Return (x, y) of the center of cell containing provided text 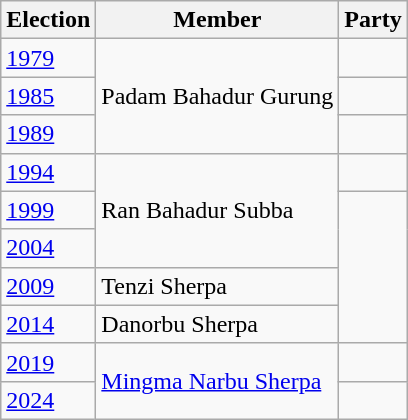
2009 (48, 286)
1994 (48, 172)
Danorbu Sherpa (218, 324)
1985 (48, 96)
Party (373, 20)
1989 (48, 134)
Mingma Narbu Sherpa (218, 381)
2004 (48, 248)
2019 (48, 362)
Padam Bahadur Gurung (218, 96)
Election (48, 20)
1999 (48, 210)
2014 (48, 324)
Ran Bahadur Subba (218, 210)
Member (218, 20)
Tenzi Sherpa (218, 286)
2024 (48, 400)
1979 (48, 58)
